Detect which cell encompasses the target text, then output its (x, y) center coordinate. 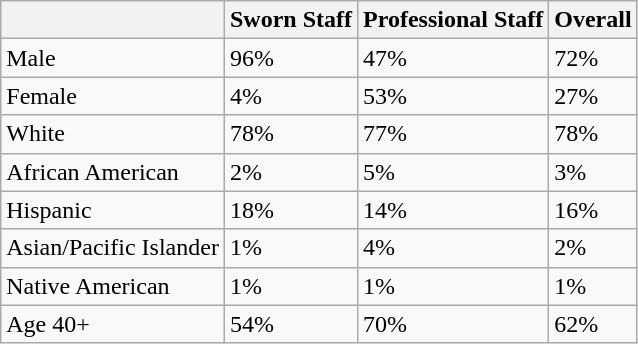
27% (593, 96)
3% (593, 172)
72% (593, 58)
47% (452, 58)
5% (452, 172)
70% (452, 324)
Professional Staff (452, 20)
White (113, 134)
Sworn Staff (290, 20)
54% (290, 324)
18% (290, 210)
16% (593, 210)
Overall (593, 20)
62% (593, 324)
14% (452, 210)
Female (113, 96)
77% (452, 134)
Hispanic (113, 210)
96% (290, 58)
Native American (113, 286)
53% (452, 96)
Age 40+ (113, 324)
Male (113, 58)
African American (113, 172)
Asian/Pacific Islander (113, 248)
